Search for the cell housing the specified text and yield its (x, y) center coordinate. 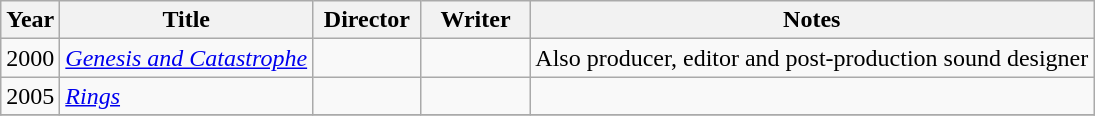
Rings (186, 96)
Director (368, 20)
Title (186, 20)
Year (30, 20)
Also producer, editor and post-production sound designer (812, 58)
2000 (30, 58)
2005 (30, 96)
Notes (812, 20)
Writer (476, 20)
Genesis and Catastrophe (186, 58)
